Identify which cell holds the provided text, then report its [X, Y] central coordinate. 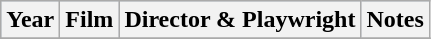
Year [30, 20]
Notes [395, 20]
Film [90, 20]
Director & Playwright [240, 20]
